Locate the cell with the specified text and output its [x, y] center coordinate. 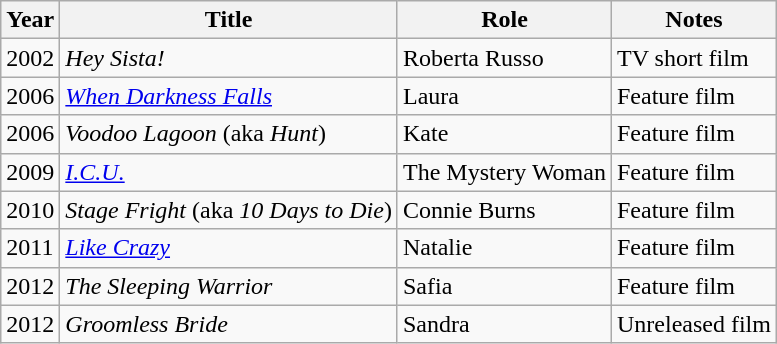
Year [30, 20]
Hey Sista! [229, 58]
The Sleeping Warrior [229, 286]
Laura [504, 96]
When Darkness Falls [229, 96]
Stage Fright (aka 10 Days to Die) [229, 210]
Groomless Bride [229, 324]
Kate [504, 134]
2010 [30, 210]
Roberta Russo [504, 58]
The Mystery Woman [504, 172]
Sandra [504, 324]
Connie Burns [504, 210]
2002 [30, 58]
2011 [30, 248]
2009 [30, 172]
Safia [504, 286]
Voodoo Lagoon (aka Hunt) [229, 134]
TV short film [694, 58]
Unreleased film [694, 324]
Role [504, 20]
Natalie [504, 248]
I.C.U. [229, 172]
Like Crazy [229, 248]
Title [229, 20]
Notes [694, 20]
